Locate the cell with the specified text and output its (X, Y) center coordinate. 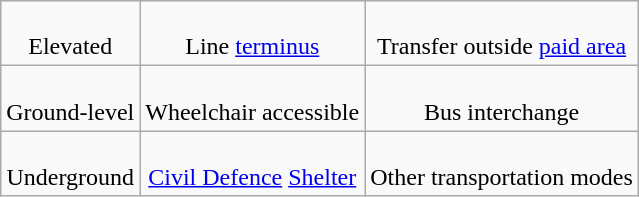
Wheelchair accessible (252, 98)
Transfer outside paid area (502, 34)
Civil Defence Shelter (252, 164)
Other transportation modes (502, 164)
Underground (70, 164)
Elevated (70, 34)
Line terminus (252, 34)
Ground-level (70, 98)
Bus interchange (502, 98)
